Detect which cell encompasses the target text, then output its [x, y] center coordinate. 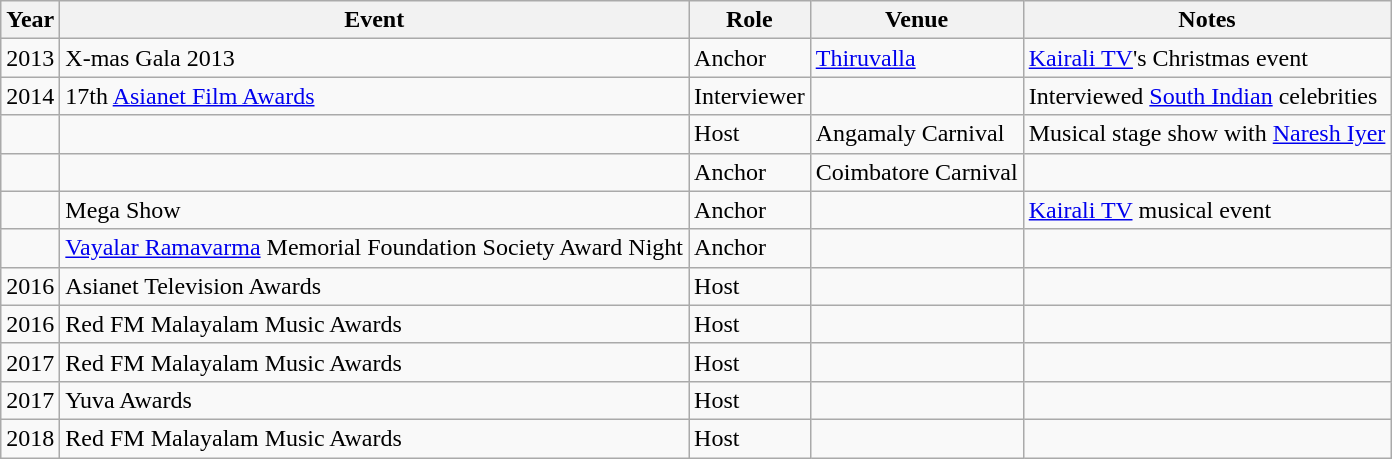
X-mas Gala 2013 [374, 58]
2013 [30, 58]
Interviewed South Indian celebrities [1207, 96]
Notes [1207, 20]
17th Asianet Film Awards [374, 96]
Event [374, 20]
Kairali TV's Christmas event [1207, 58]
Coimbatore Carnival [916, 172]
Musical stage show with Naresh Iyer [1207, 134]
Asianet Television Awards [374, 286]
Thiruvalla [916, 58]
Year [30, 20]
Kairali TV musical event [1207, 210]
Interviewer [750, 96]
Vayalar Ramavarma Memorial Foundation Society Award Night [374, 248]
Mega Show [374, 210]
Angamaly Carnival [916, 134]
2014 [30, 96]
Yuva Awards [374, 400]
2018 [30, 438]
Venue [916, 20]
Role [750, 20]
